Scan for the cell matching the given text and deliver its (X, Y) coordinate at center. 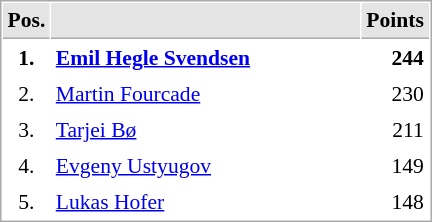
Evgeny Ustyugov (206, 165)
5. (26, 201)
Tarjei Bø (206, 129)
Points (396, 21)
Lukas Hofer (206, 201)
244 (396, 57)
Pos. (26, 21)
148 (396, 201)
149 (396, 165)
1. (26, 57)
Martin Fourcade (206, 93)
Emil Hegle Svendsen (206, 57)
211 (396, 129)
4. (26, 165)
230 (396, 93)
2. (26, 93)
3. (26, 129)
